From the cell containing the given text, extract its center point as (x, y) coordinate. 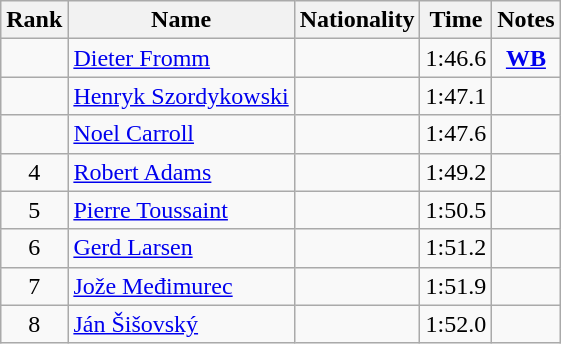
7 (34, 286)
Name (181, 20)
5 (34, 210)
1:51.9 (456, 286)
Time (456, 20)
Jože Međimurec (181, 286)
1:49.2 (456, 172)
4 (34, 172)
Henryk Szordykowski (181, 96)
1:46.6 (456, 58)
Nationality (357, 20)
Dieter Fromm (181, 58)
Gerd Larsen (181, 248)
1:47.1 (456, 96)
1:51.2 (456, 248)
WB (526, 58)
Notes (526, 20)
6 (34, 248)
1:47.6 (456, 134)
1:52.0 (456, 324)
8 (34, 324)
Pierre Toussaint (181, 210)
Noel Carroll (181, 134)
Ján Šišovský (181, 324)
Rank (34, 20)
1:50.5 (456, 210)
Robert Adams (181, 172)
